Identify which cell holds the provided text, then report its [x, y] central coordinate. 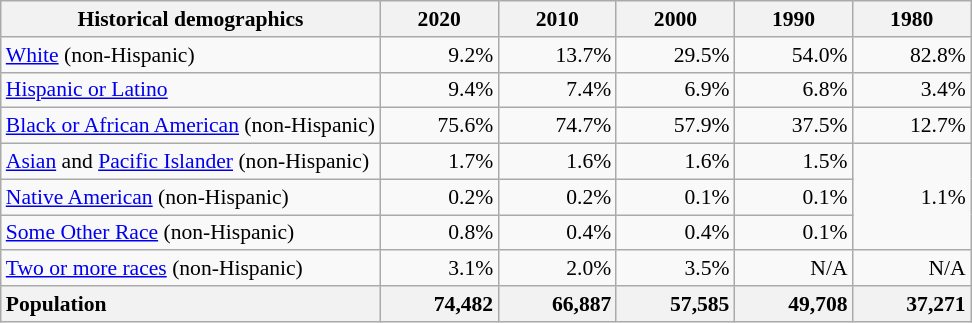
12.7% [912, 126]
75.6% [439, 126]
1980 [912, 19]
Some Other Race (non-Hispanic) [190, 233]
2.0% [557, 269]
37,271 [912, 304]
2020 [439, 19]
White (non-Hispanic) [190, 55]
13.7% [557, 55]
0.8% [439, 233]
2000 [675, 19]
3.5% [675, 269]
9.4% [439, 90]
82.8% [912, 55]
66,887 [557, 304]
57.9% [675, 126]
Two or more races (non-Hispanic) [190, 269]
3.4% [912, 90]
74,482 [439, 304]
1.7% [439, 162]
Asian and Pacific Islander (non-Hispanic) [190, 162]
2010 [557, 19]
49,708 [793, 304]
1.1% [912, 198]
6.8% [793, 90]
37.5% [793, 126]
54.0% [793, 55]
57,585 [675, 304]
74.7% [557, 126]
Black or African American (non-Hispanic) [190, 126]
Population [190, 304]
3.1% [439, 269]
7.4% [557, 90]
Historical demographics [190, 19]
Hispanic or Latino [190, 90]
Native American (non-Hispanic) [190, 197]
9.2% [439, 55]
29.5% [675, 55]
1.5% [793, 162]
6.9% [675, 90]
1990 [793, 19]
